For the text-containing cell, return its midpoint in (x, y) coordinate format. 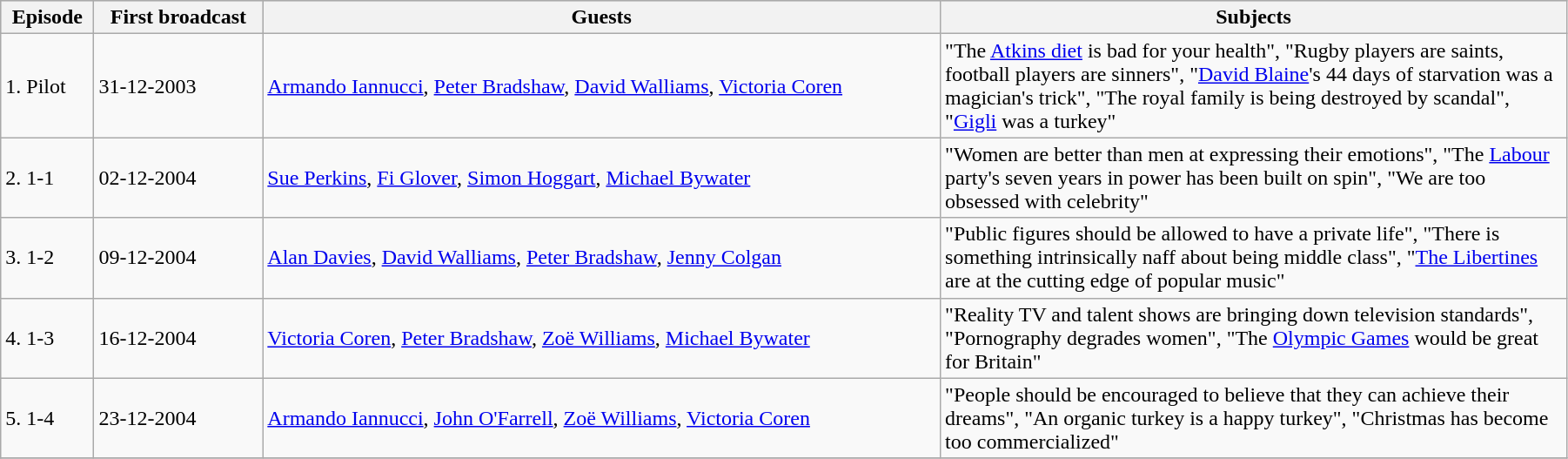
09-12-2004 (178, 258)
23-12-2004 (178, 418)
Subjects (1254, 17)
Armando Iannucci, Peter Bradshaw, David Walliams, Victoria Coren (602, 85)
5. 1-4 (47, 418)
Episode (47, 17)
4. 1-3 (47, 338)
First broadcast (178, 17)
2. 1-1 (47, 178)
Alan Davies, David Walliams, Peter Bradshaw, Jenny Colgan (602, 258)
1. Pilot (47, 85)
Victoria Coren, Peter Bradshaw, Zoë Williams, Michael Bywater (602, 338)
31-12-2003 (178, 85)
02-12-2004 (178, 178)
"Reality TV and talent shows are bringing down television standards", "Pornography degrades women", "The Olympic Games would be great for Britain" (1254, 338)
Sue Perkins, Fi Glover, Simon Hoggart, Michael Bywater (602, 178)
Armando Iannucci, John O'Farrell, Zoë Williams, Victoria Coren (602, 418)
16-12-2004 (178, 338)
Guests (602, 17)
3. 1-2 (47, 258)
